For the text-containing cell, return its midpoint in [X, Y] coordinate format. 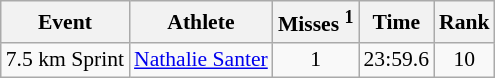
Athlete [201, 22]
Misses 1 [316, 22]
10 [464, 60]
Time [396, 22]
7.5 km Sprint [65, 60]
Nathalie Santer [201, 60]
Rank [464, 22]
1 [316, 60]
Event [65, 22]
23:59.6 [396, 60]
